From the cell containing the given text, extract its center point as (x, y) coordinate. 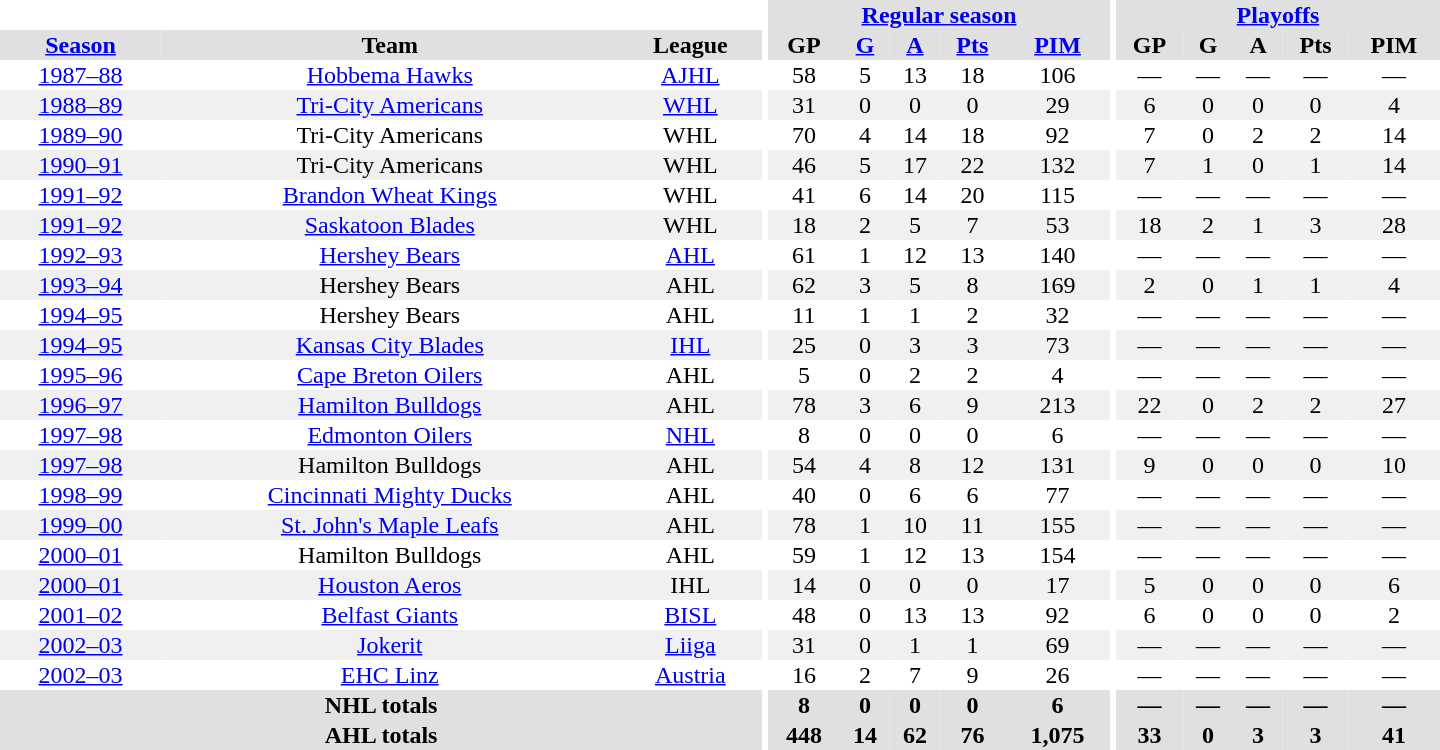
61 (804, 255)
140 (1058, 255)
29 (1058, 105)
59 (804, 555)
Edmonton Oilers (390, 435)
154 (1058, 555)
Playoffs (1278, 15)
169 (1058, 285)
BISL (690, 615)
1996–97 (80, 405)
NHL totals (381, 705)
Belfast Giants (390, 615)
AJHL (690, 75)
106 (1058, 75)
213 (1058, 405)
League (690, 45)
27 (1394, 405)
132 (1058, 165)
40 (804, 495)
26 (1058, 675)
77 (1058, 495)
2001–02 (80, 615)
1989–90 (80, 135)
33 (1150, 735)
EHC Linz (390, 675)
58 (804, 75)
1999–00 (80, 525)
1995–96 (80, 375)
70 (804, 135)
155 (1058, 525)
Saskatoon Blades (390, 225)
76 (972, 735)
1993–94 (80, 285)
1992–93 (80, 255)
Brandon Wheat Kings (390, 195)
25 (804, 345)
1987–88 (80, 75)
53 (1058, 225)
115 (1058, 195)
Season (80, 45)
Liiga (690, 645)
20 (972, 195)
448 (804, 735)
Hobbema Hawks (390, 75)
46 (804, 165)
1988–89 (80, 105)
73 (1058, 345)
Team (390, 45)
1,075 (1058, 735)
AHL totals (381, 735)
48 (804, 615)
Cincinnati Mighty Ducks (390, 495)
St. John's Maple Leafs (390, 525)
32 (1058, 315)
28 (1394, 225)
Houston Aeros (390, 585)
Austria (690, 675)
Cape Breton Oilers (390, 375)
131 (1058, 465)
1998–99 (80, 495)
54 (804, 465)
1990–91 (80, 165)
16 (804, 675)
69 (1058, 645)
Regular season (940, 15)
Kansas City Blades (390, 345)
NHL (690, 435)
Jokerit (390, 645)
